For the text-containing cell, return its midpoint in (X, Y) coordinate format. 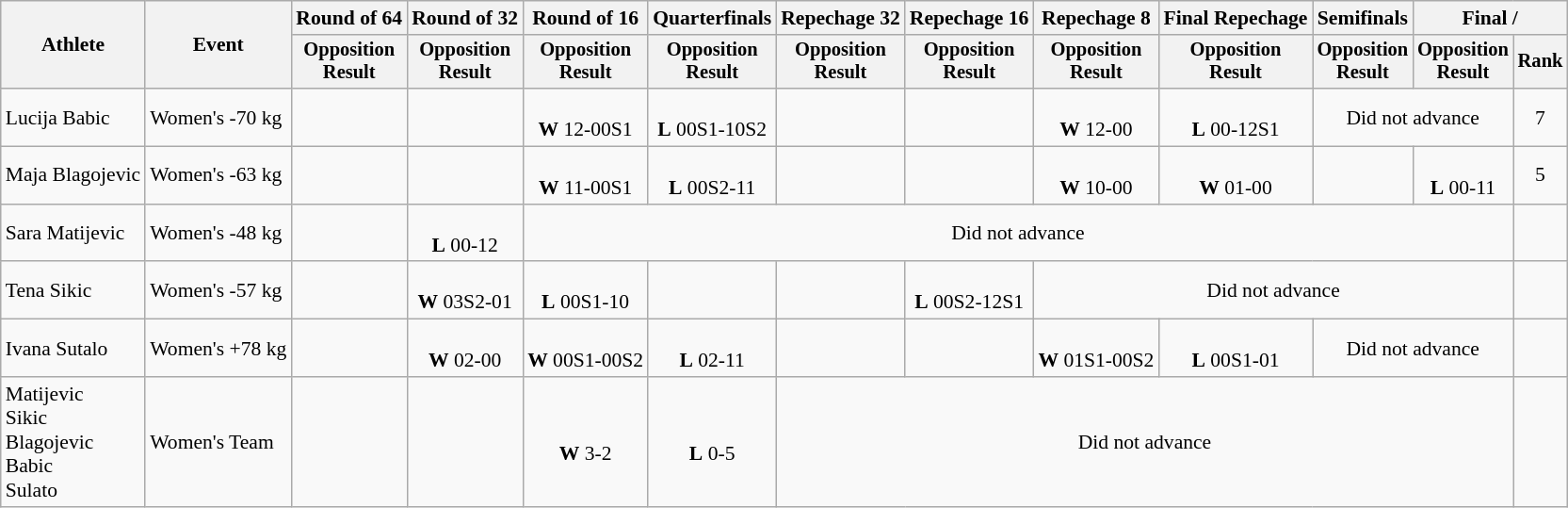
Lucija Babic (73, 117)
L 00S1-10 (586, 290)
Round of 32 (465, 18)
W 3-2 (586, 442)
L 00S2-11 (712, 175)
Maja Blagojevic (73, 175)
L 00-12S1 (1236, 117)
Ivana Sutalo (73, 349)
W 00S1-00S2 (586, 349)
Women's +78 kg (218, 349)
L 00S1-01 (1236, 349)
Semifinals (1364, 18)
Athlete (73, 45)
Repechage 32 (840, 18)
W 12-00S1 (586, 117)
W 10-00 (1096, 175)
Women's -70 kg (218, 117)
Sara Matijevic (73, 234)
Tena Sikic (73, 290)
Final Repechage (1236, 18)
Round of 64 (348, 18)
W 01-00 (1236, 175)
Repechage 8 (1096, 18)
L 00-12 (465, 234)
Round of 16 (586, 18)
W 03S2-01 (465, 290)
W 01S1-00S2 (1096, 349)
Repechage 16 (970, 18)
Women's -48 kg (218, 234)
Women's -63 kg (218, 175)
W 02-00 (465, 349)
L 00S2-12S1 (970, 290)
Women's -57 kg (218, 290)
Final / (1490, 18)
L 0-5 (712, 442)
Quarterfinals (712, 18)
W 11-00S1 (586, 175)
MatijevicSikicBlagojevicBabicSulato (73, 442)
L 02-11 (712, 349)
7 (1541, 117)
W 12-00 (1096, 117)
L 00S1-10S2 (712, 117)
Women's Team (218, 442)
Rank (1541, 62)
5 (1541, 175)
Event (218, 45)
L 00-11 (1463, 175)
